Identify which cell holds the provided text, then report its [x, y] central coordinate. 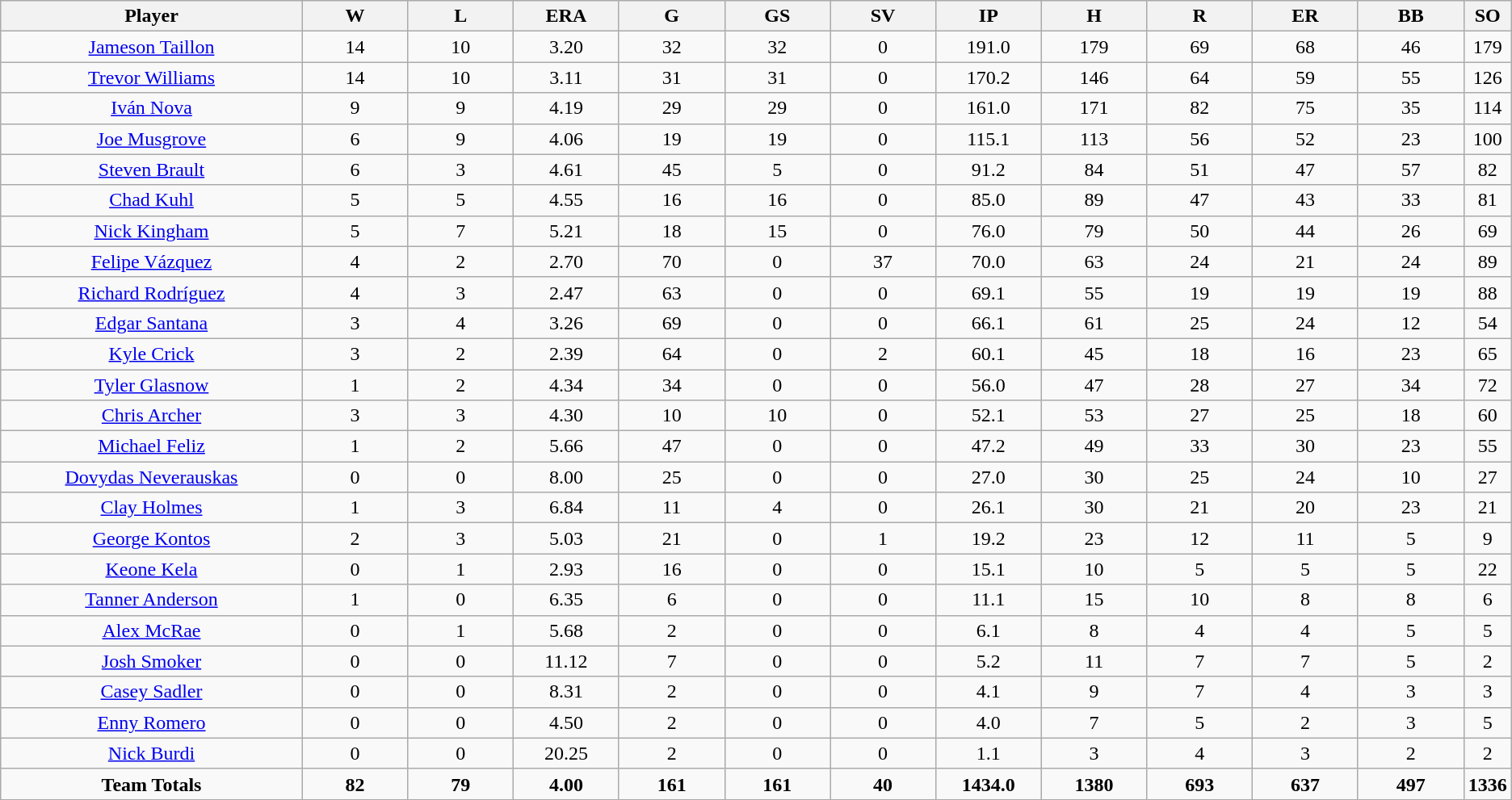
6.84 [567, 508]
637 [1305, 784]
BB [1410, 16]
497 [1410, 784]
126 [1488, 77]
43 [1305, 200]
4.55 [567, 200]
53 [1094, 416]
19.2 [989, 538]
171 [1094, 108]
59 [1305, 77]
Jameson Taillon [152, 47]
2.93 [567, 569]
Chad Kuhl [152, 200]
R [1200, 16]
11.1 [989, 600]
2.39 [567, 354]
52.1 [989, 416]
8.00 [567, 477]
4.50 [567, 723]
1380 [1094, 784]
69.1 [989, 292]
4.19 [567, 108]
W [355, 16]
Enny Romero [152, 723]
2.47 [567, 292]
Iván Nova [152, 108]
170.2 [989, 77]
SV [884, 16]
4.00 [567, 784]
693 [1200, 784]
61 [1094, 323]
113 [1094, 139]
IP [989, 16]
70.0 [989, 262]
4.34 [567, 385]
5.68 [567, 630]
81 [1488, 200]
35 [1410, 108]
3.11 [567, 77]
Alex McRae [152, 630]
28 [1200, 385]
37 [884, 262]
54 [1488, 323]
4.0 [989, 723]
Edgar Santana [152, 323]
Trevor Williams [152, 77]
146 [1094, 77]
5.2 [989, 661]
Tanner Anderson [152, 600]
1.1 [989, 753]
40 [884, 784]
1434.0 [989, 784]
26.1 [989, 508]
52 [1305, 139]
George Kontos [152, 538]
22 [1488, 569]
20.25 [567, 753]
1336 [1488, 784]
115.1 [989, 139]
84 [1094, 170]
ER [1305, 16]
88 [1488, 292]
Player [152, 16]
27.0 [989, 477]
100 [1488, 139]
5.66 [567, 446]
5.03 [567, 538]
2.70 [567, 262]
Richard Rodríguez [152, 292]
56.0 [989, 385]
6.1 [989, 630]
Steven Brault [152, 170]
49 [1094, 446]
L [460, 16]
4.30 [567, 416]
15.1 [989, 569]
85.0 [989, 200]
Clay Holmes [152, 508]
Felipe Vázquez [152, 262]
91.2 [989, 170]
8.31 [567, 692]
4.06 [567, 139]
56 [1200, 139]
Dovydas Neverauskas [152, 477]
11.12 [567, 661]
72 [1488, 385]
Joe Musgrove [152, 139]
3.20 [567, 47]
51 [1200, 170]
68 [1305, 47]
Chris Archer [152, 416]
65 [1488, 354]
46 [1410, 47]
60 [1488, 416]
Michael Feliz [152, 446]
5.21 [567, 231]
Nick Burdi [152, 753]
SO [1488, 16]
50 [1200, 231]
191.0 [989, 47]
6.35 [567, 600]
Nick Kingham [152, 231]
Team Totals [152, 784]
60.1 [989, 354]
Keone Kela [152, 569]
47.2 [989, 446]
Kyle Crick [152, 354]
75 [1305, 108]
114 [1488, 108]
4.61 [567, 170]
G [672, 16]
66.1 [989, 323]
44 [1305, 231]
26 [1410, 231]
ERA [567, 16]
Tyler Glasnow [152, 385]
Casey Sadler [152, 692]
20 [1305, 508]
57 [1410, 170]
H [1094, 16]
4.1 [989, 692]
70 [672, 262]
161.0 [989, 108]
3.26 [567, 323]
76.0 [989, 231]
Josh Smoker [152, 661]
GS [777, 16]
